Locate the cell with the specified text and output its (x, y) center coordinate. 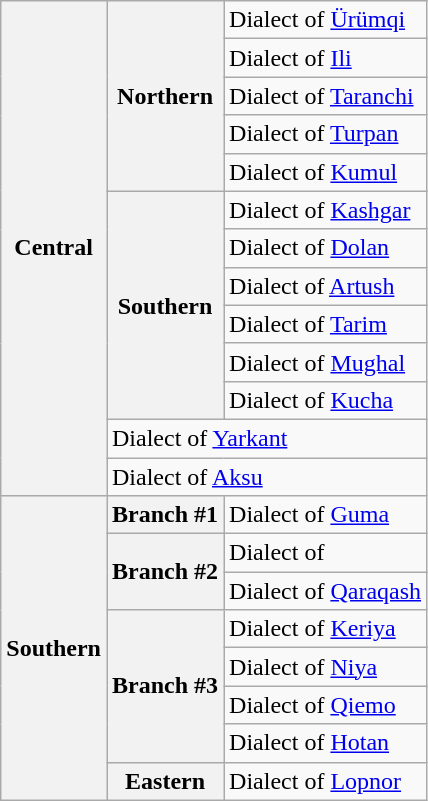
Dialect of Artush (326, 286)
Dialect of Mughal (326, 362)
Dialect of Aksu (266, 477)
Dialect of Kumul (326, 172)
Dialect of Guma (326, 515)
Dialect of Dolan (326, 248)
Dialect of Qaraqash (326, 591)
Dialect of Ili (326, 58)
Dialect of Qiemo (326, 705)
Dialect of Tarim (326, 324)
Branch #3 (164, 686)
Central (54, 248)
Dialect of (326, 553)
Dialect of Kucha (326, 400)
Dialect of Taranchi (326, 96)
Dialect of Niya (326, 667)
Dialect of Lopnor (326, 781)
Eastern (164, 781)
Branch #1 (164, 515)
Dialect of Keriya (326, 629)
Dialect of Yarkant (266, 438)
Dialect of Ürümqi (326, 20)
Dialect of Kashgar (326, 210)
Northern (164, 96)
Dialect of Hotan (326, 743)
Dialect of Turpan (326, 134)
Branch #2 (164, 572)
